Scan for the cell matching the given text and deliver its (x, y) coordinate at center. 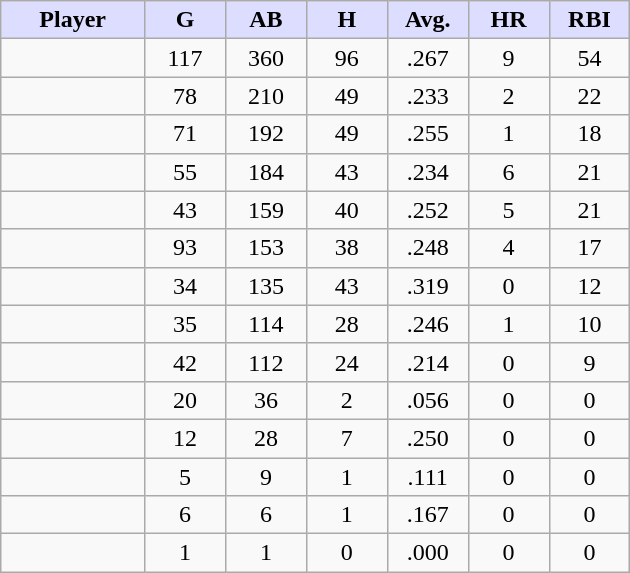
184 (266, 172)
.248 (428, 248)
71 (186, 134)
.214 (428, 362)
18 (590, 134)
360 (266, 58)
7 (346, 438)
54 (590, 58)
.319 (428, 286)
22 (590, 96)
24 (346, 362)
Avg. (428, 20)
H (346, 20)
55 (186, 172)
93 (186, 248)
RBI (590, 20)
.252 (428, 210)
117 (186, 58)
42 (186, 362)
114 (266, 324)
20 (186, 400)
38 (346, 248)
.056 (428, 400)
10 (590, 324)
35 (186, 324)
AB (266, 20)
36 (266, 400)
.111 (428, 477)
135 (266, 286)
.167 (428, 515)
G (186, 20)
4 (508, 248)
96 (346, 58)
.246 (428, 324)
192 (266, 134)
17 (590, 248)
Player (73, 20)
210 (266, 96)
.234 (428, 172)
HR (508, 20)
.255 (428, 134)
40 (346, 210)
.267 (428, 58)
112 (266, 362)
34 (186, 286)
.250 (428, 438)
153 (266, 248)
.000 (428, 553)
.233 (428, 96)
78 (186, 96)
159 (266, 210)
